Return the (X, Y) coordinate for the center point of the cell that contains the specified text.  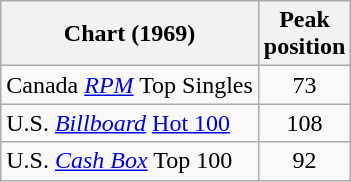
Peakposition (304, 34)
U.S. Billboard Hot 100 (130, 123)
108 (304, 123)
73 (304, 85)
U.S. Cash Box Top 100 (130, 161)
Chart (1969) (130, 34)
Canada RPM Top Singles (130, 85)
92 (304, 161)
